Identify which cell holds the provided text, then report its (X, Y) central coordinate. 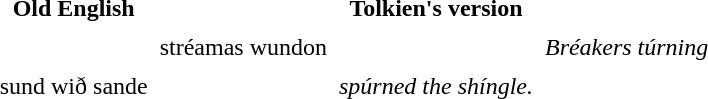
stréamas wundon (243, 47)
